From the cell containing the given text, extract its center point as (X, Y) coordinate. 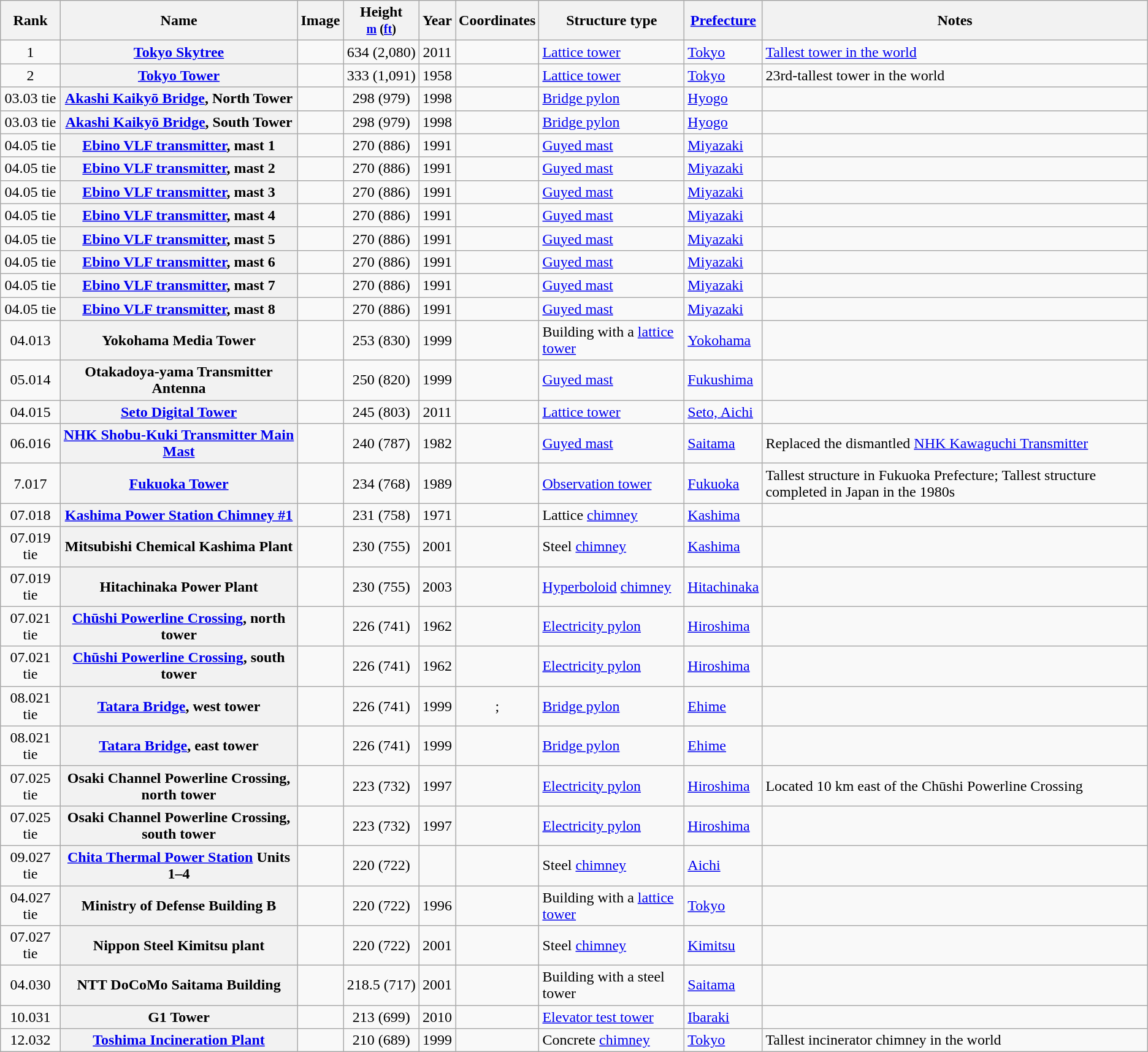
Tatara Bridge, east tower (179, 745)
04.030 (31, 986)
; (497, 706)
Mitsubishi Chemical Kashima Plant (179, 547)
Structure type (612, 21)
Ebino VLF transmitter, mast 6 (179, 262)
250 (820) (381, 380)
06.016 (31, 444)
218.5 (717) (381, 986)
634 (2,080) (381, 52)
Yokohama (724, 341)
Chūshi Powerline Crossing, north tower (179, 627)
Hitachinaka (724, 586)
Chūshi Powerline Crossing, south tower (179, 666)
Year (437, 21)
1982 (437, 444)
Tallest tower in the world (955, 52)
Coordinates (497, 21)
2 (31, 75)
Ebino VLF transmitter, mast 2 (179, 169)
234 (768) (381, 483)
210 (689) (381, 1040)
Tallest incinerator chimney in the world (955, 1040)
Ebino VLF transmitter, mast 3 (179, 192)
Located 10 km east of the Chūshi Powerline Crossing (955, 786)
1996 (437, 905)
Ibaraki (724, 1017)
Fukuoka (724, 483)
Notes (955, 21)
Fukuoka Tower (179, 483)
Ebino VLF transmitter, mast 5 (179, 238)
04.015 (31, 412)
Name (179, 21)
Fukushima (724, 380)
Ebino VLF transmitter, mast 4 (179, 215)
253 (830) (381, 341)
Toshima Incineration Plant (179, 1040)
NTT DoCoMo Saitama Building (179, 986)
Concrete chimney (612, 1040)
Elevator test tower (612, 1017)
NHK Shobu-Kuki Transmitter Main Mast (179, 444)
245 (803) (381, 412)
Ebino VLF transmitter, mast 7 (179, 285)
23rd-tallest tower in the world (955, 75)
Seto Digital Tower (179, 412)
07.018 (31, 515)
240 (787) (381, 444)
7.017 (31, 483)
1971 (437, 515)
Osaki Channel Powerline Crossing, north tower (179, 786)
G1 Tower (179, 1017)
Heightm (ft) (381, 21)
2010 (437, 1017)
Lattice chimney (612, 515)
231 (758) (381, 515)
1 (31, 52)
Tatara Bridge, west tower (179, 706)
10.031 (31, 1017)
Kashima Power Station Chimney #1 (179, 515)
Tallest structure in Fukuoka Prefecture; Tallest structure completed in Japan in the 1980s (955, 483)
Chita Thermal Power Station Units 1–4 (179, 866)
07.027 tie (31, 945)
Image (320, 21)
Ebino VLF transmitter, mast 8 (179, 308)
04.013 (31, 341)
04.027 tie (31, 905)
12.032 (31, 1040)
Aichi (724, 866)
Yokohama Media Tower (179, 341)
Osaki Channel Powerline Crossing, south tower (179, 825)
Nippon Steel Kimitsu plant (179, 945)
Rank (31, 21)
Ebino VLF transmitter, mast 1 (179, 145)
Building with a steel tower (612, 986)
09.027 tie (31, 866)
Prefecture (724, 21)
Tokyo Skytree (179, 52)
1958 (437, 75)
Observation tower (612, 483)
05.014 (31, 380)
2003 (437, 586)
Akashi Kaikyō Bridge, North Tower (179, 99)
1989 (437, 483)
333 (1,091) (381, 75)
Tokyo Tower (179, 75)
Ministry of Defense Building B (179, 905)
Hitachinaka Power Plant (179, 586)
Replaced the dismantled NHK Kawaguchi Transmitter (955, 444)
Seto, Aichi (724, 412)
Kimitsu (724, 945)
Otakadoya-yama Transmitter Antenna (179, 380)
213 (699) (381, 1017)
Hyperboloid chimney (612, 586)
Akashi Kaikyō Bridge, South Tower (179, 122)
